For the text-containing cell, return its midpoint in [X, Y] coordinate format. 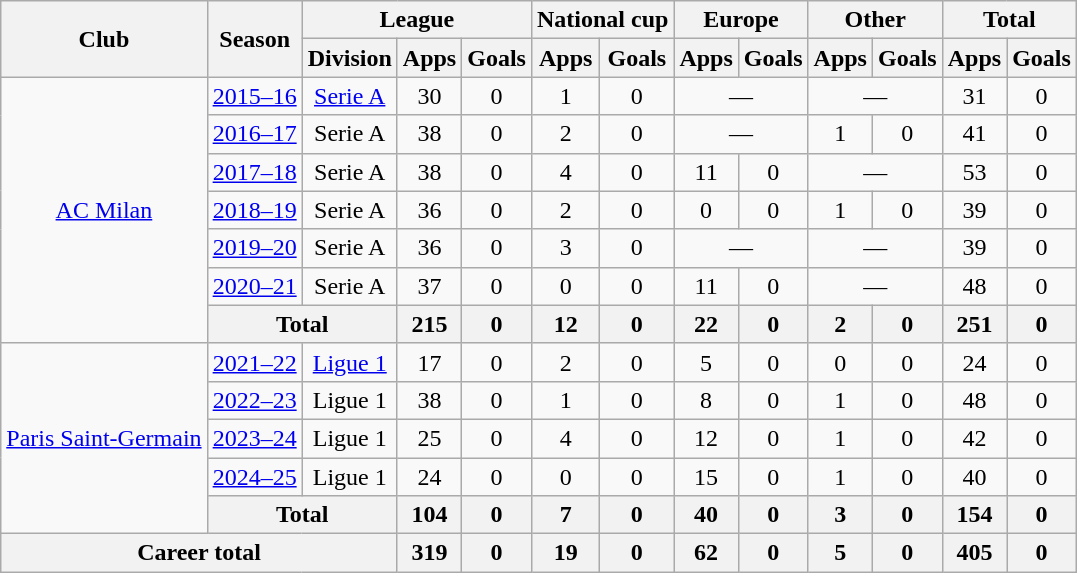
2023–24 [254, 438]
104 [429, 515]
319 [429, 553]
Europe [741, 20]
Other [875, 20]
53 [974, 172]
215 [429, 324]
2018–19 [254, 210]
31 [974, 96]
25 [429, 438]
2017–18 [254, 172]
62 [706, 553]
19 [565, 553]
2019–20 [254, 248]
251 [974, 324]
AC Milan [104, 210]
41 [974, 134]
2016–17 [254, 134]
37 [429, 286]
7 [565, 515]
42 [974, 438]
22 [706, 324]
154 [974, 515]
17 [429, 362]
30 [429, 96]
National cup [602, 20]
Career total [200, 553]
8 [706, 400]
2024–25 [254, 477]
2015–16 [254, 96]
405 [974, 553]
2020–21 [254, 286]
League [416, 20]
2021–22 [254, 362]
Paris Saint-Germain [104, 438]
2022–23 [254, 400]
Club [104, 39]
Division [350, 58]
15 [706, 477]
Season [254, 39]
